Return the [X, Y] coordinate for the center point of the cell that contains the specified text.  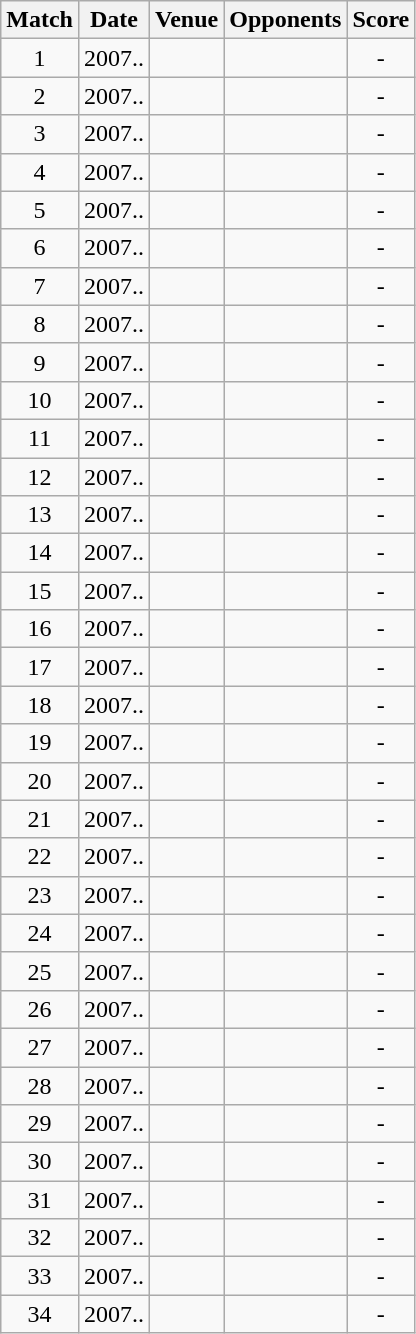
7 [40, 286]
16 [40, 629]
Match [40, 20]
19 [40, 743]
13 [40, 515]
Date [114, 20]
Venue [187, 20]
34 [40, 1314]
6 [40, 248]
1 [40, 58]
28 [40, 1085]
33 [40, 1276]
5 [40, 210]
2 [40, 96]
22 [40, 857]
10 [40, 400]
20 [40, 781]
4 [40, 172]
23 [40, 895]
15 [40, 591]
9 [40, 362]
27 [40, 1047]
Opponents [286, 20]
Score [381, 20]
3 [40, 134]
17 [40, 667]
32 [40, 1238]
26 [40, 1009]
29 [40, 1124]
25 [40, 971]
21 [40, 819]
14 [40, 553]
30 [40, 1162]
12 [40, 477]
18 [40, 705]
24 [40, 933]
8 [40, 324]
31 [40, 1200]
11 [40, 438]
